Return [X, Y] of the center of cell containing provided text 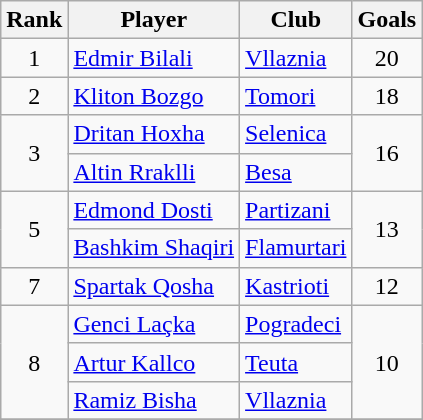
10 [387, 362]
Bashkim Shaqiri [154, 248]
20 [387, 58]
Flamurtari [296, 248]
Goals [387, 20]
7 [34, 286]
Kliton Bozgo [154, 96]
16 [387, 153]
Spartak Qosha [154, 286]
5 [34, 229]
Artur Kallco [154, 362]
1 [34, 58]
Edmond Dosti [154, 210]
18 [387, 96]
8 [34, 362]
Partizani [296, 210]
Ramiz Bisha [154, 400]
13 [387, 229]
Rank [34, 20]
Selenica [296, 134]
12 [387, 286]
Genci Laçka [154, 324]
Tomori [296, 96]
Dritan Hoxha [154, 134]
2 [34, 96]
Teuta [296, 362]
Club [296, 20]
Kastrioti [296, 286]
3 [34, 153]
Altin Rraklli [154, 172]
Pogradeci [296, 324]
Edmir Bilali [154, 58]
Besa [296, 172]
Player [154, 20]
